Return (X, Y) of the center of cell containing provided text 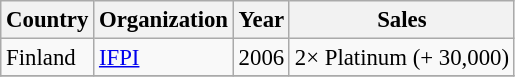
IFPI (164, 58)
Year (261, 20)
Finland (48, 58)
2006 (261, 58)
2× Platinum (+ 30,000) (402, 58)
Organization (164, 20)
Country (48, 20)
Sales (402, 20)
